Find where the given text appears and provide that cell's center as [x, y] coordinate. 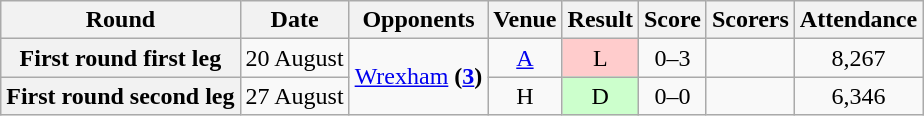
Wrexham (3) [418, 77]
Attendance [858, 20]
Venue [525, 20]
First round second leg [120, 96]
Score [672, 20]
0–3 [672, 58]
L [600, 58]
8,267 [858, 58]
20 August [294, 58]
D [600, 96]
Scorers [750, 20]
0–0 [672, 96]
6,346 [858, 96]
Date [294, 20]
A [525, 58]
Opponents [418, 20]
Result [600, 20]
Round [120, 20]
H [525, 96]
27 August [294, 96]
First round first leg [120, 58]
